Pinpoint the cell where the given text exists, returning its [x, y] midpoint coordinate. 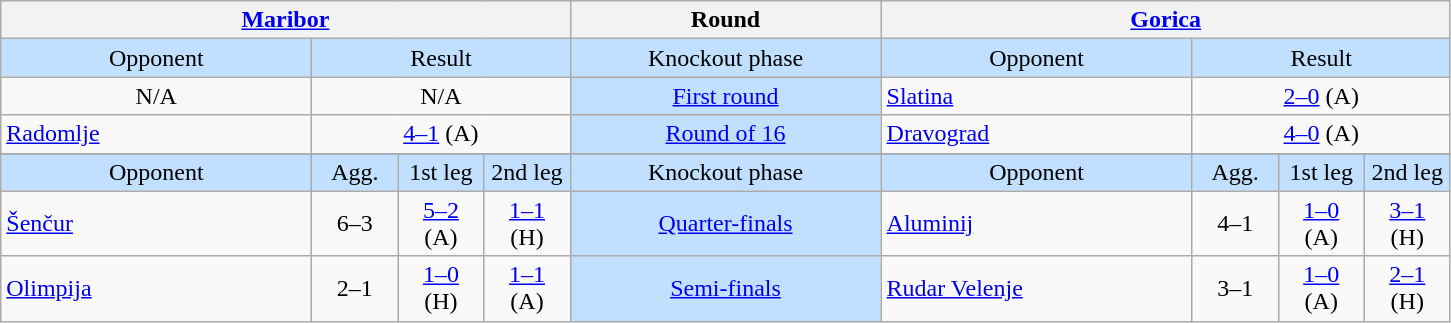
3–1 (H) [1407, 224]
4–1 (A) [441, 134]
Gorica [1166, 20]
6–3 [355, 224]
3–1 [1235, 288]
Round [726, 20]
1–0 (H) [441, 288]
Dravograd [1036, 134]
2–1 [355, 288]
Quarter-finals [726, 224]
Slatina [1036, 96]
Rudar Velenje [1036, 288]
Round of 16 [726, 134]
1–1 (H) [527, 224]
2–1 (H) [1407, 288]
4–1 [1235, 224]
2–0 (A) [1321, 96]
First round [726, 96]
Radomlje [156, 134]
Maribor [286, 20]
4–0 (A) [1321, 134]
Semi-finals [726, 288]
1–1 (A) [527, 288]
Olimpija [156, 288]
Aluminij [1036, 224]
Šenčur [156, 224]
5–2 (A) [441, 224]
